Capture the cell that displays the provided text and extract its [x, y] central coordinate. 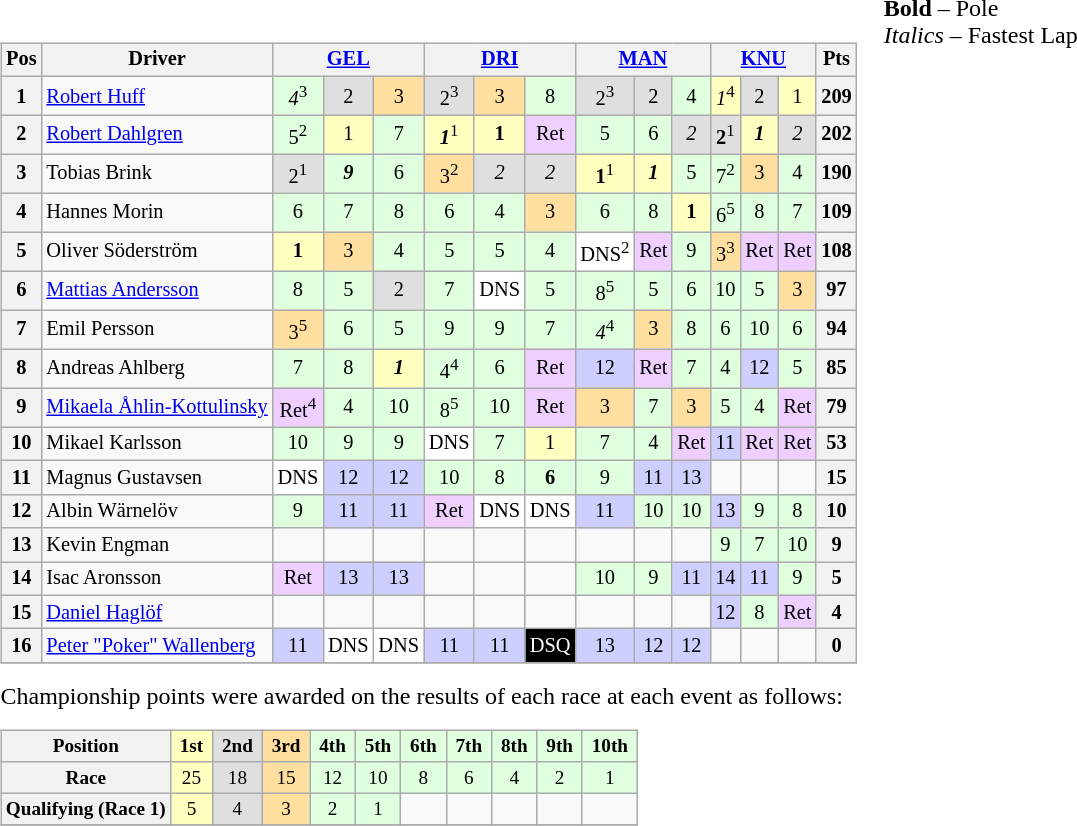
KNU [763, 60]
Magnus Gustavsen [156, 478]
35 [298, 330]
53 [836, 444]
10th [610, 747]
Mikael Karlsson [156, 444]
DRI [500, 60]
Peter "Poker" Wallenberg [156, 646]
72 [725, 174]
52 [298, 134]
Tobias Brink [156, 174]
Isac Aronsson [156, 579]
8th [514, 747]
3rd [286, 747]
Emil Persson [156, 330]
MAN [642, 60]
4th [332, 747]
109 [836, 212]
Pts [836, 60]
GEL [348, 60]
1st [191, 747]
7th [468, 747]
0 [836, 646]
6th [424, 747]
Daniel Haglöf [156, 612]
Albin Wärnelöv [156, 511]
Mattias Andersson [156, 290]
Oliver Söderström [156, 252]
18 [238, 778]
Robert Huff [156, 96]
Pos [21, 60]
190 [836, 174]
Hannes Morin [156, 212]
DNS2 [604, 252]
209 [836, 96]
25 [191, 778]
Mikaela Åhlin-Kottulinsky [156, 408]
16 [21, 646]
Ret4 [298, 408]
97 [836, 290]
Position [86, 747]
94 [836, 330]
5th [378, 747]
DSQ [550, 646]
33 [725, 252]
Kevin Engman [156, 545]
Robert Dahlgren [156, 134]
43 [298, 96]
Driver [156, 60]
Andreas Ahlberg [156, 368]
65 [725, 212]
9th [560, 747]
Qualifying (Race 1) [86, 810]
Race [86, 778]
108 [836, 252]
79 [836, 408]
2nd [238, 747]
32 [449, 174]
202 [836, 134]
